Determine the (X, Y) coordinate at the center of the cell enclosing the given text.  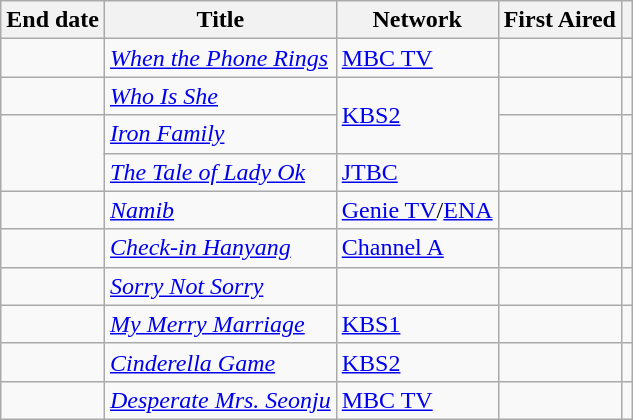
Sorry Not Sorry (221, 286)
Channel A (417, 248)
Desperate Mrs. Seonju (221, 400)
The Tale of Lady Ok (221, 172)
Check-in Hanyang (221, 248)
JTBC (417, 172)
End date (53, 20)
Namib (221, 210)
Cinderella Game (221, 362)
When the Phone Rings (221, 58)
Title (221, 20)
Who Is She (221, 96)
Genie TV/ENA (417, 210)
KBS1 (417, 324)
Iron Family (221, 134)
Network (417, 20)
My Merry Marriage (221, 324)
First Aired (560, 20)
